Search for the cell housing the specified text and yield its [x, y] center coordinate. 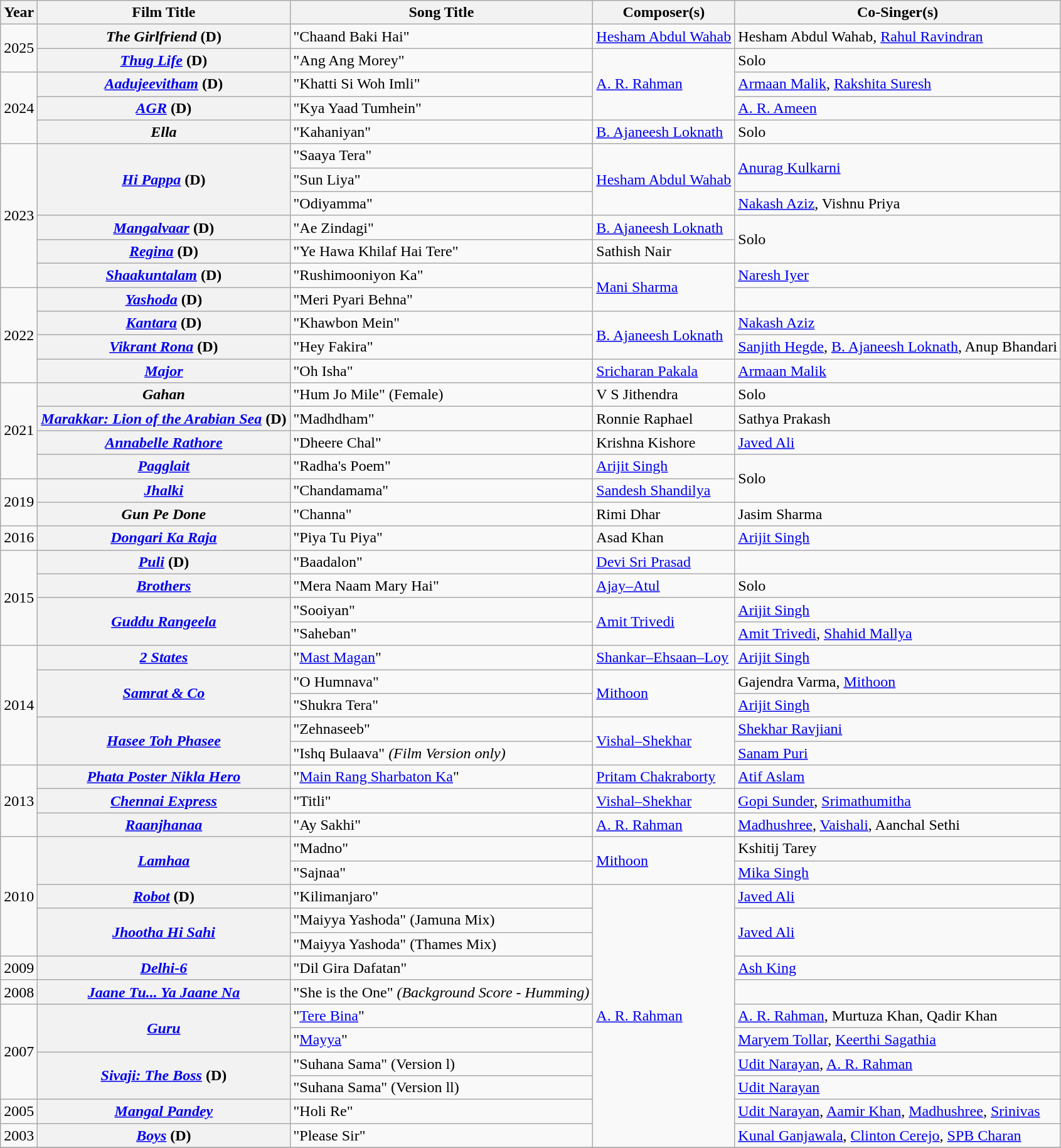
Gopi Sunder, Srimathumitha [898, 801]
Nakash Aziz, Vishnu Priya [898, 203]
Mangalvaar (D) [164, 227]
2021 [19, 431]
"Zehnaseeb" [442, 729]
Armaan Malik [898, 371]
AGR (D) [164, 108]
Amit Trivedi, Shahid Mallya [898, 633]
"Maiyya Yashoda" (Thames Mix) [442, 944]
Sathish Nair [664, 251]
Aadujeevitham (D) [164, 84]
"Kya Yaad Tumhein" [442, 108]
"Khawbon Mein" [442, 323]
"Ishq Bulaava" (Film Version only) [442, 753]
2007 [19, 1051]
"Suhana Sama" (Version l) [442, 1064]
Mangal Pandey [164, 1112]
"Radha's Poem" [442, 466]
Robot (D) [164, 896]
2025 [19, 48]
Krishna Kishore [664, 443]
Brothers [164, 586]
Pritam Chakraborty [664, 777]
2013 [19, 801]
Boys (D) [164, 1135]
Kshitij Tarey [898, 849]
"Titli" [442, 801]
"Dheere Chal" [442, 443]
Samrat & Co [164, 693]
"Oh Isha" [442, 371]
Sricharan Pakala [664, 371]
Vikrant Rona (D) [164, 347]
Sathya Prakash [898, 419]
"Holi Re" [442, 1112]
Shankar–Ehsaan–Loy [664, 657]
Udit Narayan [898, 1088]
2014 [19, 705]
Gun Pe Done [164, 514]
Nakash Aziz [898, 323]
"Madno" [442, 849]
Ash King [898, 968]
"Mayya" [442, 1039]
V S Jithendra [664, 395]
Ronnie Raphael [664, 419]
"Ye Hawa Khilaf Hai Tere" [442, 251]
Regina (D) [164, 251]
"Maiyya Yashoda" (Jamuna Mix) [442, 920]
Jhalki [164, 490]
Udit Narayan, A. R. Rahman [898, 1064]
Film Title [164, 13]
Sanam Puri [898, 753]
The Girlfriend (D) [164, 36]
Jasim Sharma [898, 514]
Co-Singer(s) [898, 13]
Shaakuntalam (D) [164, 275]
Song Title [442, 13]
"She is the One" (Background Score - Humming) [442, 992]
"Baadalon" [442, 562]
Gahan [164, 395]
Ella [164, 132]
Pagglait [164, 466]
Lamhaa [164, 861]
"Mera Naam Mary Hai" [442, 586]
Mika Singh [898, 872]
Sivaji: The Boss (D) [164, 1076]
Composer(s) [664, 13]
Madhushree, Vaishali, Aanchal Sethi [898, 825]
"Madhdham" [442, 419]
2 States [164, 657]
Guru [164, 1027]
"Hey Fakira" [442, 347]
Year [19, 13]
Major [164, 371]
"Tere Bina" [442, 1016]
Delhi-6 [164, 968]
"O Humnava" [442, 681]
2015 [19, 598]
Rimi Dhar [664, 514]
A. R. Ameen [898, 108]
Chennai Express [164, 801]
"Main Rang Sharbaton Ka" [442, 777]
Shekhar Ravjiani [898, 729]
2024 [19, 108]
Devi Sri Prasad [664, 562]
"Rushimooniyon Ka" [442, 275]
"Piya Tu Piya" [442, 538]
"Hum Jo Mile" (Female) [442, 395]
Amit Trivedi [664, 621]
"Sooiyan" [442, 609]
Phata Poster Nikla Hero [164, 777]
Yashoda (D) [164, 299]
Anurag Kulkarni [898, 168]
"Sun Liya" [442, 180]
"Ae Zindagi" [442, 227]
Jaane Tu... Ya Jaane Na [164, 992]
Puli (D) [164, 562]
2005 [19, 1112]
Udit Narayan, Aamir Khan, Madhushree, Srinivas [898, 1112]
"Chandamama" [442, 490]
2023 [19, 215]
Thug Life (D) [164, 60]
Jhootha Hi Sahi [164, 932]
"Odiyamma" [442, 203]
Ajay–Atul [664, 586]
Armaan Malik, Rakshita Suresh [898, 84]
Kunal Ganjawala, Clinton Cerejo, SPB Charan [898, 1135]
Annabelle Rathore [164, 443]
"Suhana Sama" (Version ll) [442, 1088]
"Ay Sakhi" [442, 825]
Hi Pappa (D) [164, 180]
2003 [19, 1135]
2016 [19, 538]
"Shukra Tera" [442, 705]
Guddu Rangeela [164, 621]
"Sajnaa" [442, 872]
"Meri Pyari Behna" [442, 299]
Hesham Abdul Wahab, Rahul Ravindran [898, 36]
Asad Khan [664, 538]
"Mast Magan" [442, 657]
"Khatti Si Woh Imli" [442, 84]
2022 [19, 335]
Dongari Ka Raja [164, 538]
Kantara (D) [164, 323]
"Saaya Tera" [442, 156]
Sandesh Shandilya [664, 490]
"Please Sir" [442, 1135]
2009 [19, 968]
Maryem Tollar, Keerthi Sagathia [898, 1039]
Hasee Toh Phasee [164, 741]
Sanjith Hegde, B. Ajaneesh Loknath, Anup Bhandari [898, 347]
Mani Sharma [664, 287]
Marakkar: Lion of the Arabian Sea (D) [164, 419]
Naresh Iyer [898, 275]
"Saheban" [442, 633]
"Chaand Baki Hai" [442, 36]
2008 [19, 992]
"Channa" [442, 514]
"Kahaniyan" [442, 132]
"Ang Ang Morey" [442, 60]
2010 [19, 896]
"Kilimanjaro" [442, 896]
Atif Aslam [898, 777]
"Dil Gira Dafatan" [442, 968]
Gajendra Varma, Mithoon [898, 681]
Raanjhanaa [164, 825]
2019 [19, 502]
A. R. Rahman, Murtuza Khan, Qadir Khan [898, 1016]
